Provide the [X, Y] coordinate of the cell's center where the given text is located.  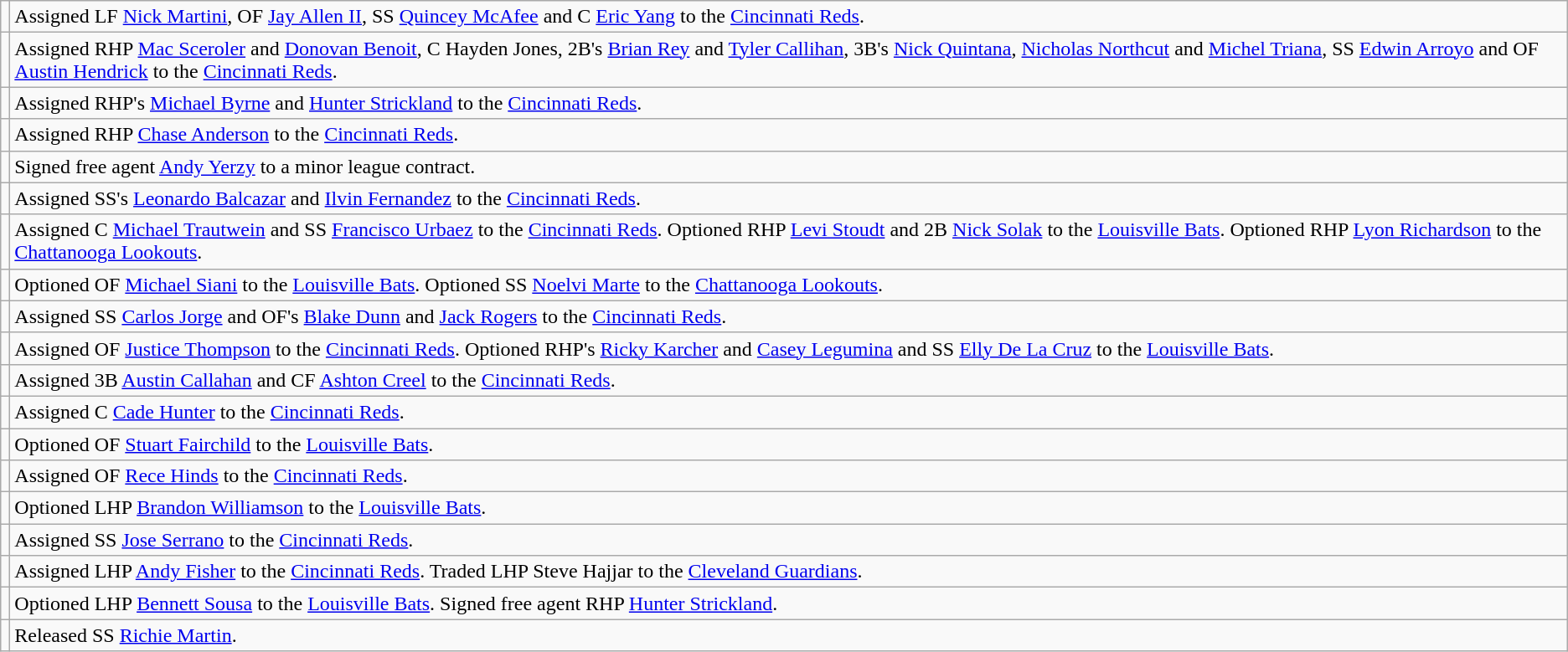
Assigned SS Carlos Jorge and OF's Blake Dunn and Jack Rogers to the Cincinnati Reds. [789, 316]
Assigned OF Justice Thompson to the Cincinnati Reds. Optioned RHP's Ricky Karcher and Casey Legumina and SS Elly De La Cruz to the Louisville Bats. [789, 348]
Assigned SS's Leonardo Balcazar and Ilvin Fernandez to the Cincinnati Reds. [789, 198]
Signed free agent Andy Yerzy to a minor league contract. [789, 167]
Assigned OF Rece Hinds to the Cincinnati Reds. [789, 476]
Optioned LHP Bennett Sousa to the Louisville Bats. Signed free agent RHP Hunter Strickland. [789, 603]
Assigned RHP's Michael Byrne and Hunter Strickland to the Cincinnati Reds. [789, 103]
Assigned LHP Andy Fisher to the Cincinnati Reds. Traded LHP Steve Hajjar to the Cleveland Guardians. [789, 572]
Assigned RHP Chase Anderson to the Cincinnati Reds. [789, 135]
Optioned OF Michael Siani to the Louisville Bats. Optioned SS Noelvi Marte to the Chattanooga Lookouts. [789, 285]
Assigned C Cade Hunter to the Cincinnati Reds. [789, 412]
Assigned SS Jose Serrano to the Cincinnati Reds. [789, 540]
Optioned LHP Brandon Williamson to the Louisville Bats. [789, 508]
Assigned LF Nick Martini, OF Jay Allen II, SS Quincey McAfee and C Eric Yang to the Cincinnati Reds. [789, 17]
Assigned 3B Austin Callahan and CF Ashton Creel to the Cincinnati Reds. [789, 380]
Optioned OF Stuart Fairchild to the Louisville Bats. [789, 444]
Released SS Richie Martin. [789, 635]
